Extract the (x, y) coordinate from the center of the cell holding the provided text.  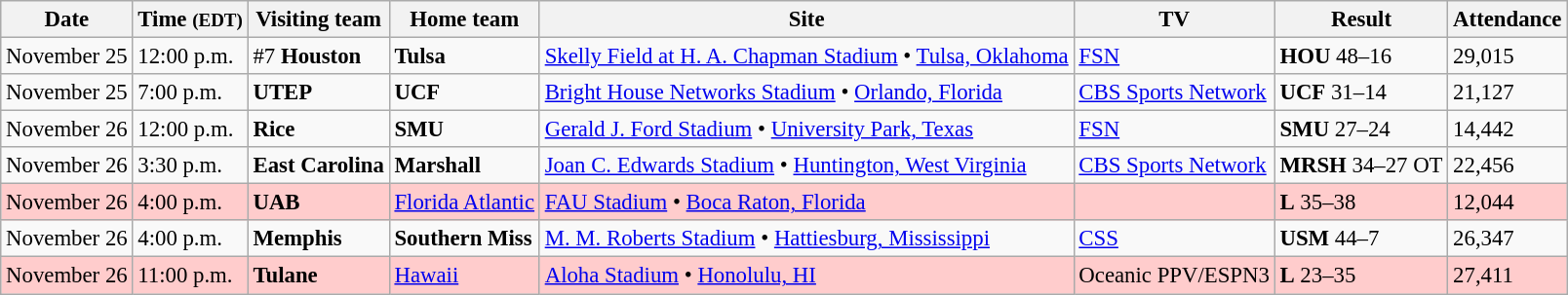
Rice (318, 129)
Site (806, 19)
FAU Stadium • Boca Raton, Florida (806, 203)
Tulsa (464, 56)
Joan C. Edwards Stadium • Huntington, West Virginia (806, 166)
UTEP (318, 92)
Tulane (318, 276)
UAB (318, 203)
Hawaii (464, 276)
L 35–38 (1361, 203)
TV (1174, 19)
Home team (464, 19)
M. M. Roberts Stadium • Hattiesburg, Mississippi (806, 239)
14,442 (1508, 129)
SMU 27–24 (1361, 129)
USM 44–7 (1361, 239)
Attendance (1508, 19)
Marshall (464, 166)
Southern Miss (464, 239)
HOU 48–16 (1361, 56)
Skelly Field at H. A. Chapman Stadium • Tulsa, Oklahoma (806, 56)
Bright House Networks Stadium • Orlando, Florida (806, 92)
Aloha Stadium • Honolulu, HI (806, 276)
UCF (464, 92)
Time (EDT) (190, 19)
Florida Atlantic (464, 203)
Memphis (318, 239)
Date (66, 19)
SMU (464, 129)
East Carolina (318, 166)
MRSH 34–27 OT (1361, 166)
26,347 (1508, 239)
Result (1361, 19)
21,127 (1508, 92)
Visiting team (318, 19)
7:00 p.m. (190, 92)
22,456 (1508, 166)
CSS (1174, 239)
UCF 31–14 (1361, 92)
3:30 p.m. (190, 166)
Oceanic PPV/ESPN3 (1174, 276)
11:00 p.m. (190, 276)
12,044 (1508, 203)
#7 Houston (318, 56)
L 23–35 (1361, 276)
Gerald J. Ford Stadium • University Park, Texas (806, 129)
29,015 (1508, 56)
27,411 (1508, 276)
